Determine the [x, y] coordinate at the center of the cell enclosing the given text.  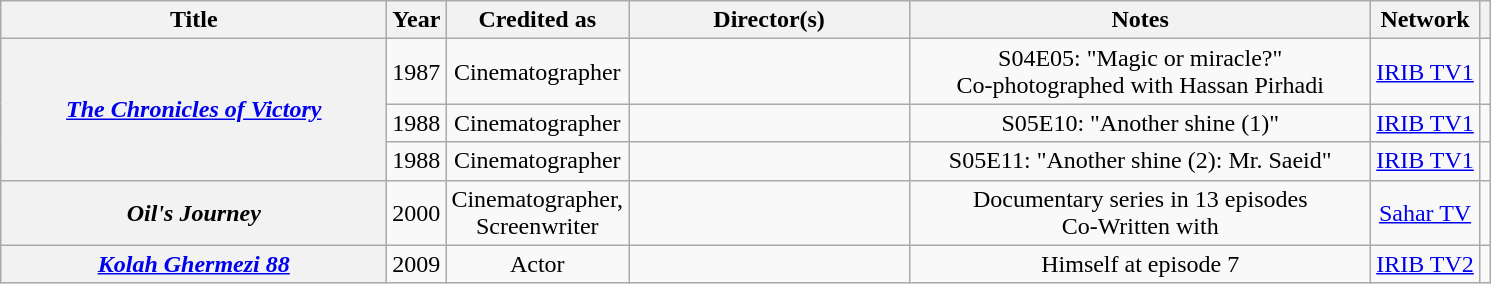
Actor [538, 264]
Documentary series in 13 episodesCo-Written with [1140, 212]
IRIB TV2 [1426, 264]
Sahar TV [1426, 212]
Credited as [538, 20]
2009 [416, 264]
S05E11: "Another shine (2): Mr. Saeid" [1140, 161]
Himself at episode 7 [1140, 264]
Notes [1140, 20]
S04E05: "Magic or miracle?"Co-photographed with Hassan Pirhadi [1140, 72]
The Chronicles of Victory [194, 110]
Title [194, 20]
Network [1426, 20]
S05E10: "Another shine (1)" [1140, 123]
Kolah Ghermezi 88 [194, 264]
1987 [416, 72]
Cinematographer,Screenwriter [538, 212]
Oil's Journey [194, 212]
Director(s) [770, 20]
Year [416, 20]
2000 [416, 212]
